Find where the given text appears and provide that cell's center as (x, y) coordinate. 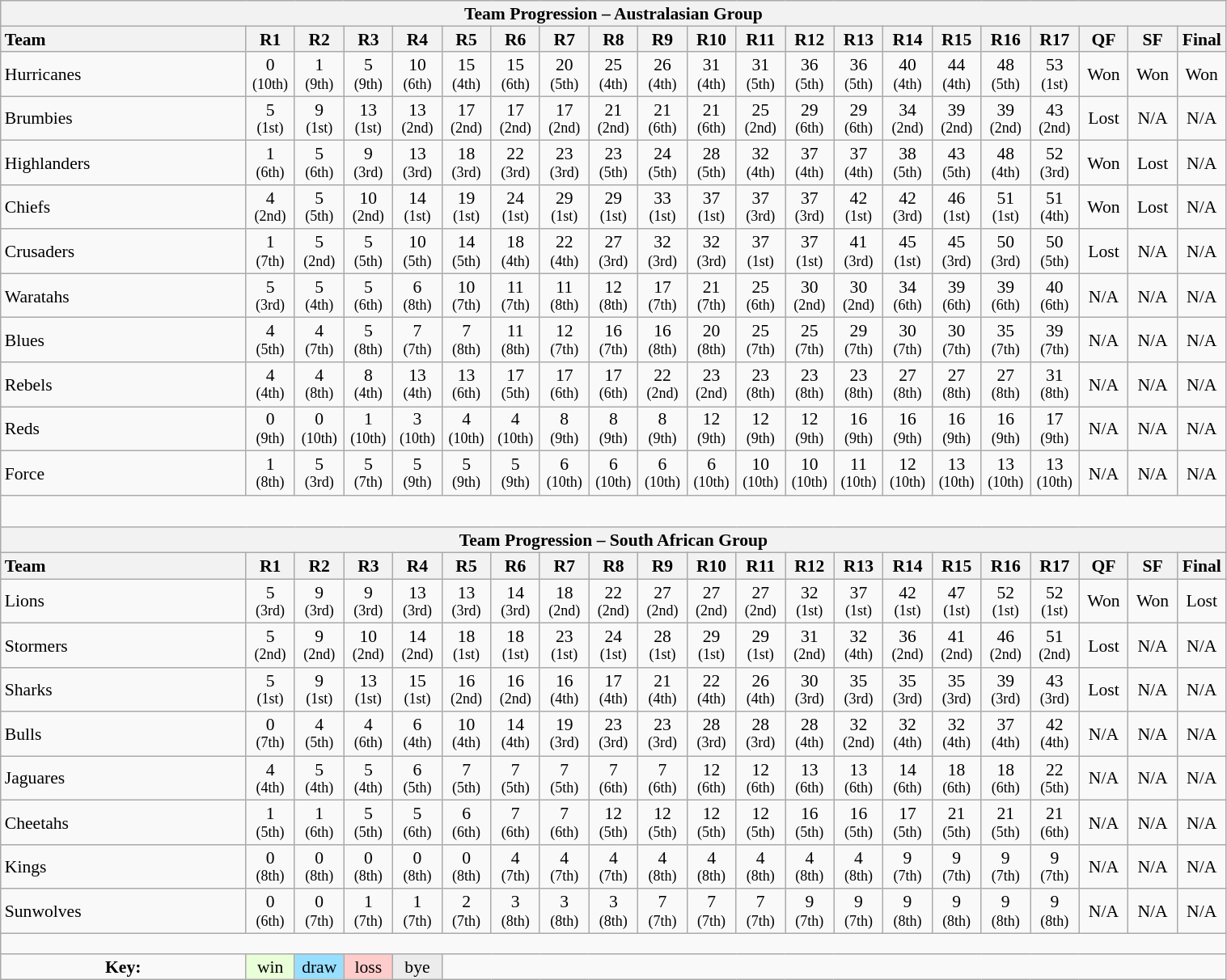
Team Progression – South African Group (613, 541)
28 (4th) (809, 734)
23 (1st) (565, 645)
6 (5th) (417, 778)
31 (5th) (760, 74)
18 (4th) (516, 252)
47 (1st) (956, 602)
15 (4th) (466, 74)
17 (9th) (1055, 429)
4 (6th) (369, 734)
30 (3rd) (809, 691)
21 (7th) (712, 296)
17 (4th) (613, 691)
16 (8th) (663, 340)
25 (6th) (760, 296)
Force (123, 474)
31 (4th) (712, 74)
Stormers (123, 645)
6 (6th) (466, 823)
45 (1st) (908, 252)
0 (9th) (270, 429)
Cheetahs (123, 823)
0 (6th) (270, 912)
14 (1st) (417, 207)
11 (10th) (859, 474)
draw (319, 967)
42 (4th) (1055, 734)
Team Progression – Australasian Group (613, 14)
14 (2nd) (417, 645)
12 (8th) (613, 296)
Chiefs (123, 207)
34 (2nd) (908, 118)
28 (5th) (712, 163)
35 (7th) (1006, 340)
Lions (123, 602)
3 (10th) (417, 429)
8 (4th) (369, 385)
29 (7th) (859, 340)
39 (7th) (1055, 340)
48 (5th) (1006, 74)
Kings (123, 867)
39 (3rd) (1006, 691)
42 (3rd) (908, 207)
1 (10th) (369, 429)
Sharks (123, 691)
6 (8th) (417, 296)
20 (5th) (565, 74)
32 (2nd) (859, 734)
14 (6th) (908, 778)
31 (2nd) (809, 645)
4 (2nd) (270, 207)
28 (1st) (663, 645)
Key: (123, 967)
32 (1st) (809, 602)
46 (2nd) (1006, 645)
52 (3rd) (1055, 163)
18 (3rd) (466, 163)
9 (2nd) (319, 645)
6 (4th) (417, 734)
2 (7th) (466, 912)
20 (8th) (712, 340)
41 (3rd) (859, 252)
44 (4th) (956, 74)
7 (8th) (466, 340)
45 (3rd) (956, 252)
31 (8th) (1055, 385)
40 (4th) (908, 74)
5 (7th) (369, 474)
Sunwolves (123, 912)
18 (2nd) (565, 602)
1 (9th) (319, 74)
17 (7th) (663, 296)
12 (7th) (565, 340)
19 (3rd) (565, 734)
Rebels (123, 385)
27 (3rd) (613, 252)
15 (6th) (516, 74)
25 (4th) (613, 74)
50 (5th) (1055, 252)
22 (5th) (1055, 778)
13 (4th) (417, 385)
21 (4th) (663, 691)
Waratahs (123, 296)
22 (3rd) (516, 163)
13 (2nd) (417, 118)
10 (6th) (417, 74)
34 (6th) (908, 296)
53 (1st) (1055, 74)
51 (2nd) (1055, 645)
48 (4th) (1006, 163)
1 (8th) (270, 474)
33 (1st) (663, 207)
14 (3rd) (516, 602)
41 (2nd) (956, 645)
5 (8th) (369, 340)
25 (2nd) (760, 118)
Hurricanes (123, 74)
10 (4th) (466, 734)
36 (2nd) (908, 645)
win (270, 967)
23 (2nd) (712, 385)
50 (3rd) (1006, 252)
15 (1st) (417, 691)
43 (3rd) (1055, 691)
51 (1st) (1006, 207)
1 (5th) (270, 823)
16 (4th) (565, 691)
Crusaders (123, 252)
40 (6th) (1055, 296)
21 (2nd) (613, 118)
16 (7th) (613, 340)
12 (10th) (908, 474)
10 (5th) (417, 252)
Highlanders (123, 163)
19 (1st) (466, 207)
51 (4th) (1055, 207)
43 (5th) (956, 163)
Brumbies (123, 118)
loss (369, 967)
38 (5th) (908, 163)
11 (7th) (516, 296)
Blues (123, 340)
Bulls (123, 734)
46 (1st) (956, 207)
14 (5th) (466, 252)
43 (2nd) (1055, 118)
23 (5th) (613, 163)
24 (5th) (663, 163)
10 (7th) (466, 296)
Reds (123, 429)
bye (417, 967)
14 (4th) (516, 734)
Jaguares (123, 778)
